Pinpoint the cell where the given text exists, returning its [X, Y] midpoint coordinate. 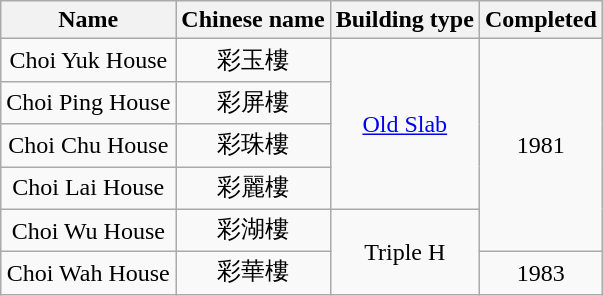
Choi Ping House [88, 102]
1983 [540, 274]
Choi Wu House [88, 230]
Choi Wah House [88, 274]
彩玉樓 [253, 60]
彩珠樓 [253, 146]
彩華樓 [253, 274]
Completed [540, 20]
彩湖樓 [253, 230]
Old Slab [404, 124]
Chinese name [253, 20]
1981 [540, 146]
Triple H [404, 252]
Choi Chu House [88, 146]
彩麗樓 [253, 188]
Choi Lai House [88, 188]
Name [88, 20]
Building type [404, 20]
彩屏樓 [253, 102]
Choi Yuk House [88, 60]
